Locate the cell with the specified text and output its (x, y) center coordinate. 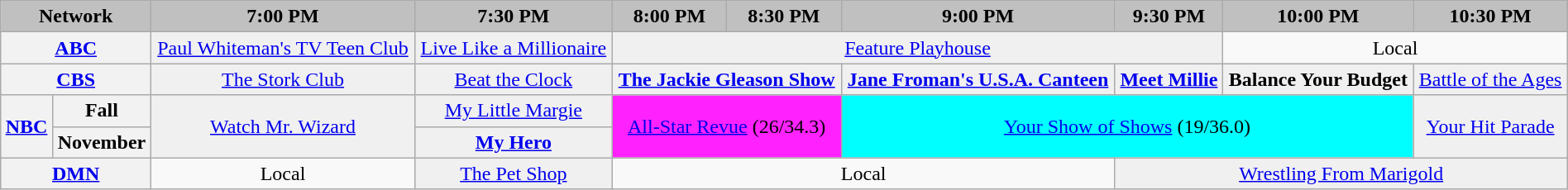
Beat the Clock (513, 79)
7:00 PM (283, 17)
My Hero (513, 142)
9:30 PM (1169, 17)
10:00 PM (1318, 17)
All-Star Revue (26/34.3) (726, 126)
Jane Froman's U.S.A. Canteen (978, 79)
Watch Mr. Wizard (283, 126)
DMN (76, 173)
The Jackie Gleason Show (726, 79)
10:30 PM (1490, 17)
The Stork Club (283, 79)
My Little Margie (513, 111)
Meet Millie (1169, 79)
Network (76, 17)
8:30 PM (784, 17)
The Pet Shop (513, 173)
Fall (101, 111)
Wrestling From Marigold (1341, 173)
Battle of the Ages (1490, 79)
NBC (26, 126)
November (101, 142)
7:30 PM (513, 17)
ABC (76, 48)
Feature Playhouse (918, 48)
Your Show of Shows (19/36.0) (1127, 126)
9:00 PM (978, 17)
Your Hit Parade (1490, 126)
Live Like a Millionaire (513, 48)
Balance Your Budget (1318, 79)
CBS (76, 79)
Paul Whiteman's TV Teen Club (283, 48)
8:00 PM (669, 17)
